Scan for the cell matching the given text and deliver its [X, Y] coordinate at center. 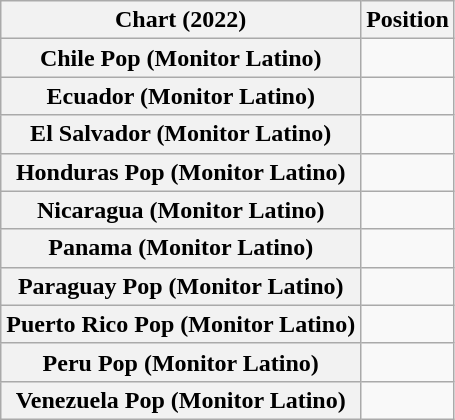
El Salvador (Monitor Latino) [181, 134]
Position [408, 20]
Nicaragua (Monitor Latino) [181, 210]
Puerto Rico Pop (Monitor Latino) [181, 324]
Paraguay Pop (Monitor Latino) [181, 286]
Honduras Pop (Monitor Latino) [181, 172]
Chile Pop (Monitor Latino) [181, 58]
Ecuador (Monitor Latino) [181, 96]
Chart (2022) [181, 20]
Peru Pop (Monitor Latino) [181, 362]
Venezuela Pop (Monitor Latino) [181, 400]
Panama (Monitor Latino) [181, 248]
